Identify which cell holds the provided text, then report its [X, Y] central coordinate. 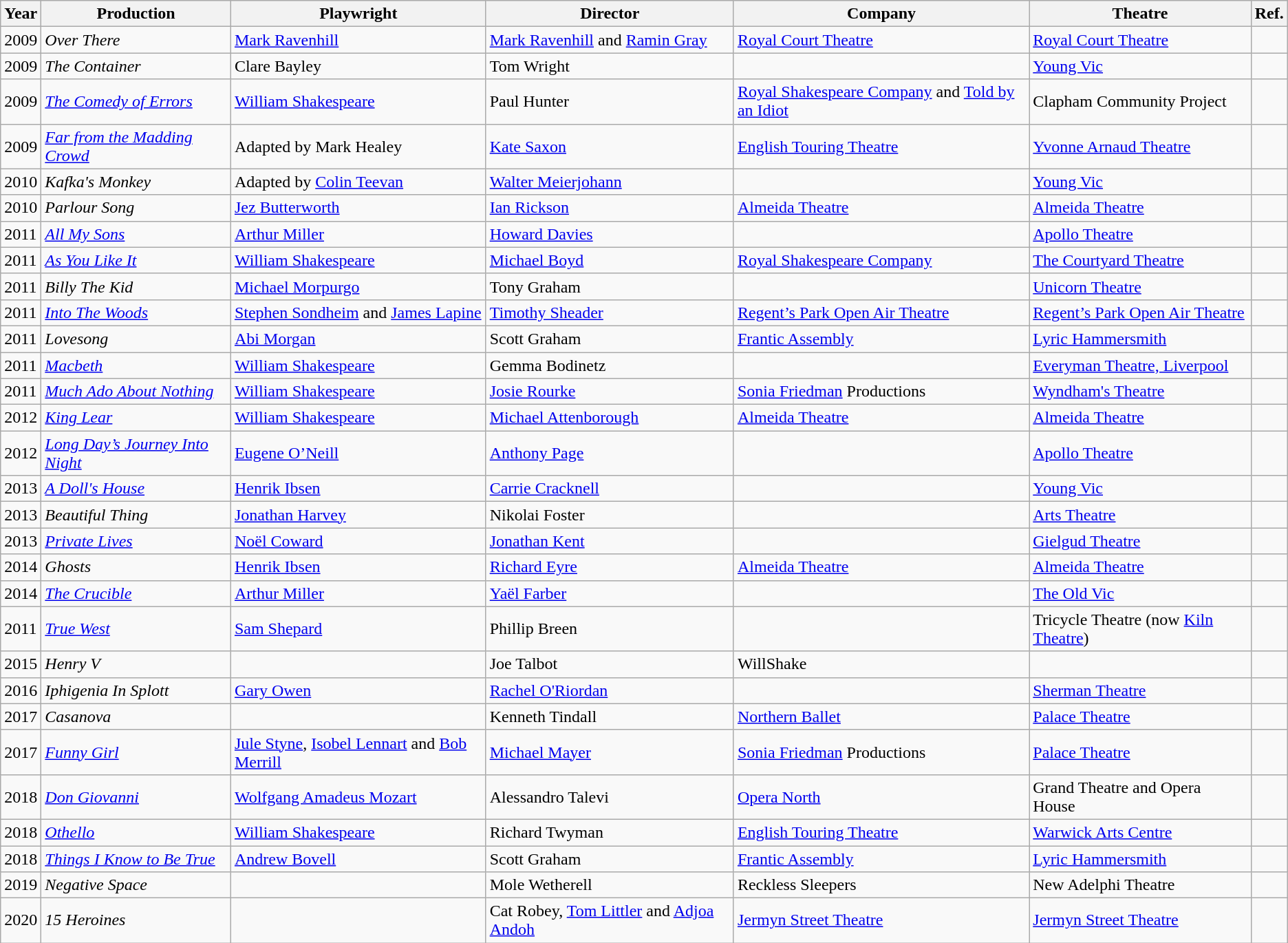
Wolfgang Amadeus Mozart [358, 797]
Kafka's Monkey [136, 182]
Carrie Cracknell [610, 489]
Clare Bayley [358, 66]
Private Lives [136, 541]
Michael Boyd [610, 260]
Into The Woods [136, 312]
Director [610, 14]
Jez Butterworth [358, 208]
The Comedy of Errors [136, 102]
Eugene O’Neill [358, 453]
Grand Theatre and Opera House [1140, 797]
Tricycle Theatre (now Kiln Theatre) [1140, 629]
The Crucible [136, 593]
Gemma Bodinetz [610, 365]
Far from the Madding Crowd [136, 146]
Ian Rickson [610, 208]
Company [881, 14]
Ref. [1269, 14]
Over There [136, 40]
Abi Morgan [358, 339]
2016 [21, 690]
Cat Robey, Tom Littler and Adjoa Andoh [610, 921]
Yaël Farber [610, 593]
Adapted by Mark Healey [358, 146]
Wyndham's Theatre [1140, 392]
Joe Talbot [610, 664]
15 Heroines [136, 921]
Walter Meierjohann [610, 182]
Sherman Theatre [1140, 690]
Mark Ravenhill [358, 40]
Paul Hunter [610, 102]
Negative Space [136, 885]
Phillip Breen [610, 629]
Michael Mayer [610, 752]
2015 [21, 664]
True West [136, 629]
Nikolai Foster [610, 515]
Iphigenia In Splott [136, 690]
Rachel O'Riordan [610, 690]
Warwick Arts Centre [1140, 832]
Production [136, 14]
Richard Eyre [610, 567]
King Lear [136, 418]
Tom Wright [610, 66]
Kenneth Tindall [610, 717]
Mole Wetherell [610, 885]
Opera North [881, 797]
Much Ado About Nothing [136, 392]
Michael Morpurgo [358, 286]
Clapham Community Project [1140, 102]
Royal Shakespeare Company [881, 260]
New Adelphi Theatre [1140, 885]
Othello [136, 832]
Gary Owen [358, 690]
Josie Rourke [610, 392]
Parlour Song [136, 208]
Lovesong [136, 339]
The Courtyard Theatre [1140, 260]
Adapted by Colin Teevan [358, 182]
Stephen Sondheim and James Lapine [358, 312]
Funny Girl [136, 752]
Timothy Sheader [610, 312]
All My Sons [136, 234]
Andrew Bovell [358, 858]
Michael Attenborough [610, 418]
Alessandro Talevi [610, 797]
Things I Know to Be True [136, 858]
2019 [21, 885]
Jonathan Kent [610, 541]
A Doll's House [136, 489]
Yvonne Arnaud Theatre [1140, 146]
WillShake [881, 664]
Beautiful Thing [136, 515]
2020 [21, 921]
Northern Ballet [881, 717]
The Old Vic [1140, 593]
Mark Ravenhill and Ramin Gray [610, 40]
Don Giovanni [136, 797]
Reckless Sleepers [881, 885]
The Container [136, 66]
Billy The Kid [136, 286]
Ghosts [136, 567]
Unicorn Theatre [1140, 286]
Henry V [136, 664]
Long Day’s Journey Into Night [136, 453]
Theatre [1140, 14]
Royal Shakespeare Company and Told by an Idiot [881, 102]
Kate Saxon [610, 146]
Arts Theatre [1140, 515]
Macbeth [136, 365]
Gielgud Theatre [1140, 541]
Everyman Theatre, Liverpool [1140, 365]
Noël Coward [358, 541]
Sam Shepard [358, 629]
Casanova [136, 717]
Jule Styne, Isobel Lennart and Bob Merrill [358, 752]
Anthony Page [610, 453]
Richard Twyman [610, 832]
Tony Graham [610, 286]
Year [21, 14]
Howard Davies [610, 234]
Playwright [358, 14]
As You Like It [136, 260]
Jonathan Harvey [358, 515]
